Locate the cell with the specified text and output its [X, Y] center coordinate. 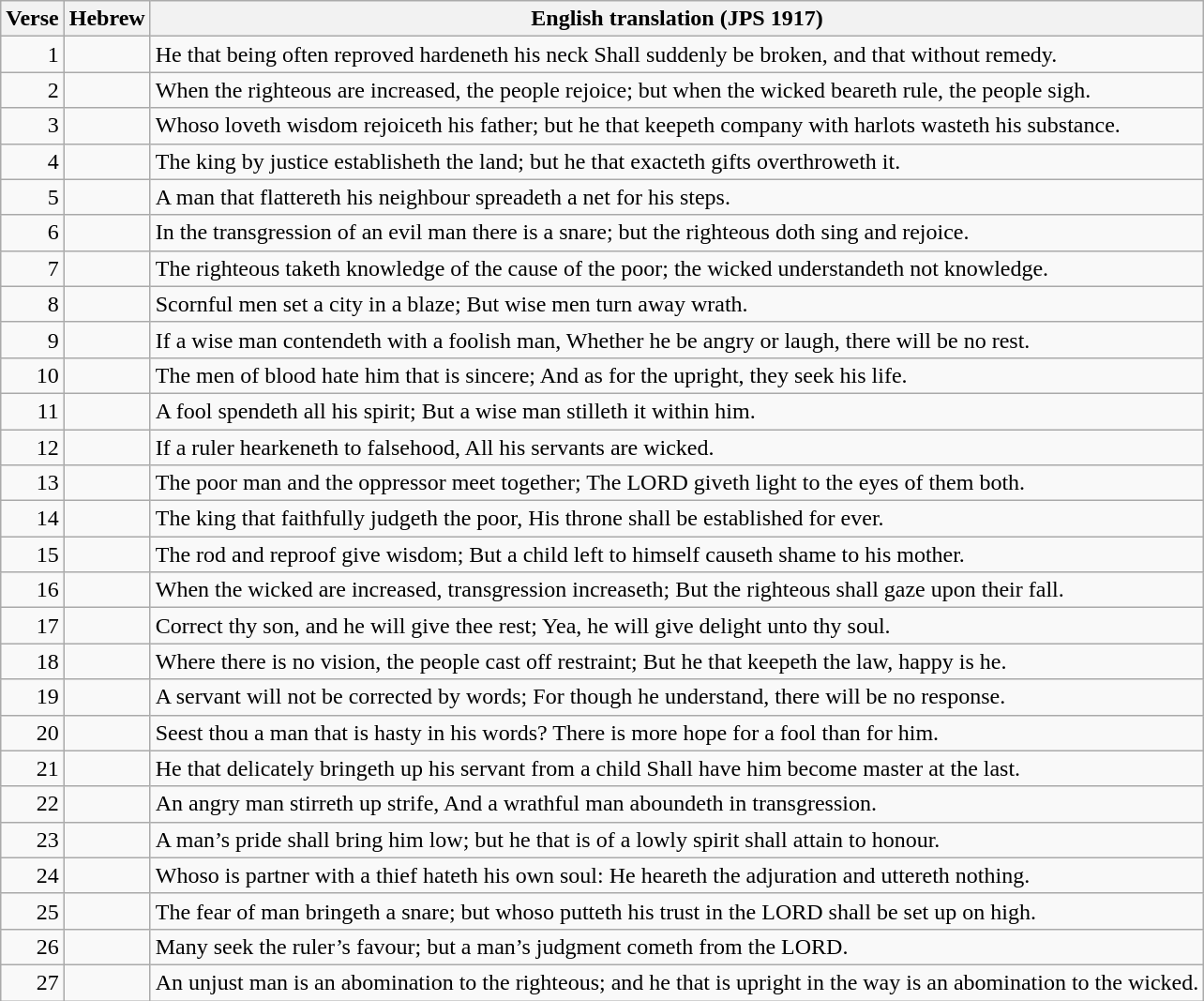
Correct thy son, and he will give thee rest; Yea, he will give delight unto thy soul. [677, 626]
13 [33, 483]
12 [33, 447]
26 [33, 947]
6 [33, 233]
He that delicately bringeth up his servant from a child Shall have him become master at the last. [677, 768]
A man’s pride shall bring him low; but he that is of a lowly spirit shall attain to honour. [677, 840]
1 [33, 54]
5 [33, 197]
English translation (JPS 1917) [677, 19]
Seest thou a man that is hasty in his words? There is more hope for a fool than for him. [677, 733]
When the wicked are increased, transgression increaseth; But the righteous shall gaze upon their fall. [677, 590]
4 [33, 161]
22 [33, 804]
25 [33, 911]
A fool spendeth all his spirit; But a wise man stilleth it within him. [677, 411]
20 [33, 733]
14 [33, 519]
24 [33, 875]
Whoso loveth wisdom rejoiceth his father; but he that keepeth company with harlots wasteth his substance. [677, 126]
The poor man and the oppressor meet together; The LORD giveth light to the eyes of them both. [677, 483]
The righteous taketh knowledge of the cause of the poor; the wicked understandeth not knowledge. [677, 268]
2 [33, 90]
19 [33, 697]
18 [33, 661]
10 [33, 375]
7 [33, 268]
21 [33, 768]
If a ruler hearkeneth to falsehood, All his servants are wicked. [677, 447]
In the transgression of an evil man there is a snare; but the righteous doth sing and rejoice. [677, 233]
The king by justice establisheth the land; but he that exacteth gifts overthroweth it. [677, 161]
Whoso is partner with a thief hateth his own soul: He heareth the adjuration and uttereth nothing. [677, 875]
Scornful men set a city in a blaze; But wise men turn away wrath. [677, 304]
9 [33, 340]
The rod and reproof give wisdom; But a child left to himself causeth shame to his mother. [677, 554]
Many seek the ruler’s favour; but a man’s judgment cometh from the LORD. [677, 947]
If a wise man contendeth with a foolish man, Whether he be angry or laugh, there will be no rest. [677, 340]
8 [33, 304]
He that being often reproved hardeneth his neck Shall suddenly be broken, and that without remedy. [677, 54]
An unjust man is an abomination to the righteous; and he that is upright in the way is an abomination to the wicked. [677, 982]
11 [33, 411]
3 [33, 126]
The fear of man bringeth a snare; but whoso putteth his trust in the LORD shall be set up on high. [677, 911]
A man that flattereth his neighbour spreadeth a net for his steps. [677, 197]
An angry man stirreth up strife, And a wrathful man aboundeth in transgression. [677, 804]
Where there is no vision, the people cast off restraint; But he that keepeth the law, happy is he. [677, 661]
17 [33, 626]
16 [33, 590]
15 [33, 554]
23 [33, 840]
Hebrew [107, 19]
The men of blood hate him that is sincere; And as for the upright, they seek his life. [677, 375]
27 [33, 982]
When the righteous are increased, the people rejoice; but when the wicked beareth rule, the people sigh. [677, 90]
The king that faithfully judgeth the poor, His throne shall be established for ever. [677, 519]
Verse [33, 19]
A servant will not be corrected by words; For though he understand, there will be no response. [677, 697]
